Find where the given text appears and provide that cell's center as (x, y) coordinate. 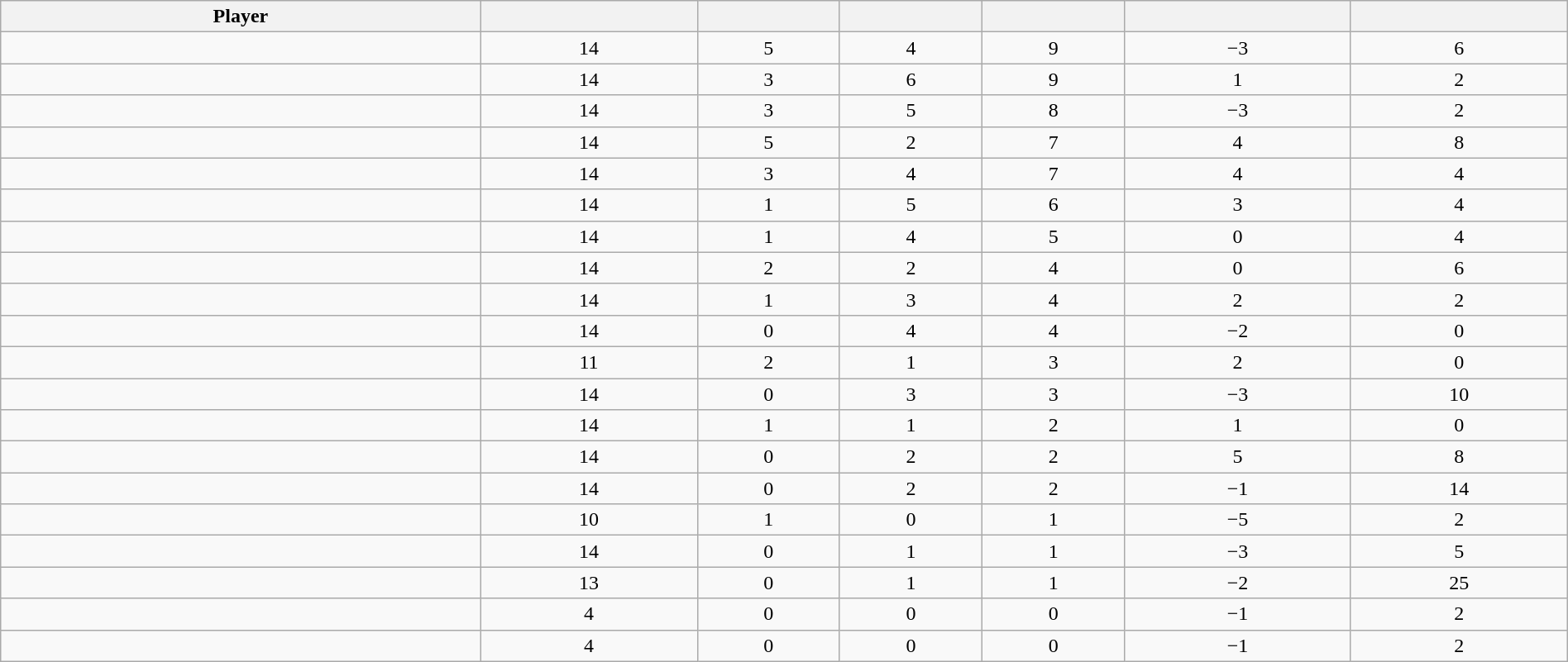
11 (589, 362)
13 (589, 583)
−5 (1237, 520)
25 (1459, 583)
Player (241, 17)
